Determine the [X, Y] coordinate at the center of the cell enclosing the given text.  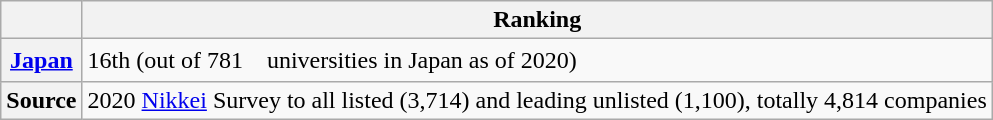
2020 Nikkei Survey to all listed (3,714) and leading unlisted (1,100), totally 4,814 companies [537, 100]
Japan [42, 60]
Source [42, 100]
16th (out of 781 universities in Japan as of 2020) [537, 60]
Ranking [537, 20]
